Return the (X, Y) coordinate for the center point of the cell that contains the specified text.  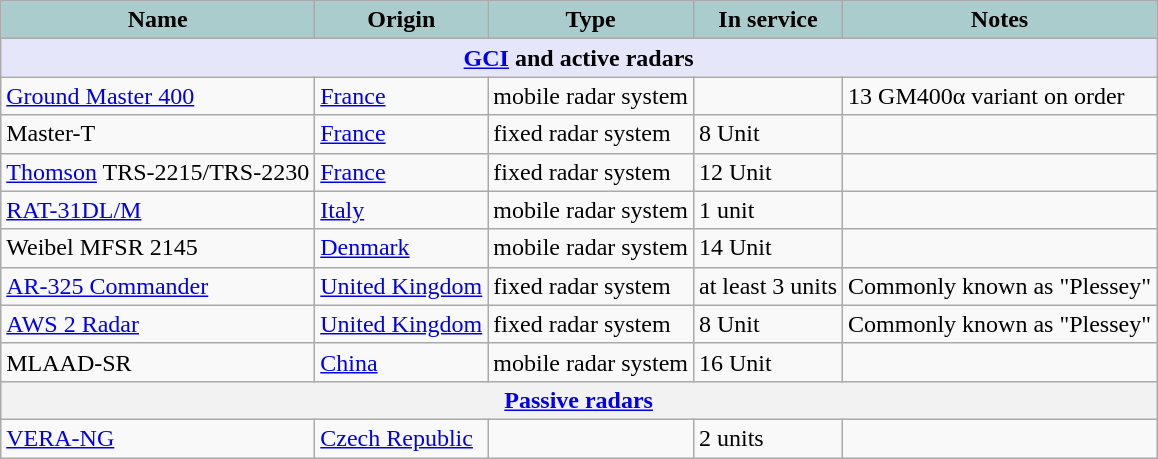
Weibel MFSR 2145 (158, 248)
14 Unit (768, 248)
RAT-31DL/M (158, 210)
13 GM400α variant on order (1000, 96)
Thomson TRS-2215/TRS-2230 (158, 172)
Master-T (158, 134)
AR-325 Commander (158, 286)
MLAAD-SR (158, 362)
China (402, 362)
Ground Master 400 (158, 96)
Passive radars (579, 400)
Type (591, 20)
at least 3 units (768, 286)
VERA-NG (158, 438)
2 units (768, 438)
16 Unit (768, 362)
12 Unit (768, 172)
AWS 2 Radar (158, 324)
Italy (402, 210)
Name (158, 20)
Origin (402, 20)
Notes (1000, 20)
Czech Republic (402, 438)
1 unit (768, 210)
In service (768, 20)
GCI and active radars (579, 58)
Denmark (402, 248)
